Return the [X, Y] coordinate for the center point of the cell that contains the specified text.  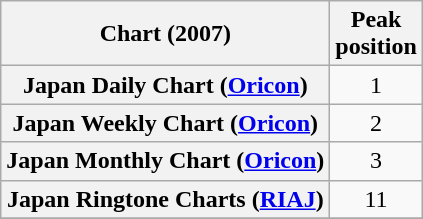
Japan Monthly Chart (Oricon) [166, 161]
1 [376, 85]
2 [376, 123]
3 [376, 161]
Japan Weekly Chart (Oricon) [166, 123]
Peakposition [376, 34]
Japan Daily Chart (Oricon) [166, 85]
Japan Ringtone Charts (RIAJ) [166, 199]
Chart (2007) [166, 34]
11 [376, 199]
